Locate the cell with the specified text and output its (x, y) center coordinate. 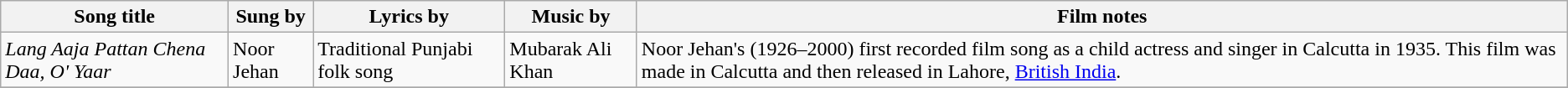
Traditional Punjabi folk song (409, 60)
Sung by (271, 17)
Lang Aaja Pattan Chena Daa, O' Yaar (115, 60)
Lyrics by (409, 17)
Song title (115, 17)
Film notes (1102, 17)
Mubarak Ali Khan (571, 60)
Noor Jehan (271, 60)
Music by (571, 17)
